Return the (X, Y) coordinate for the center point of the cell that contains the specified text.  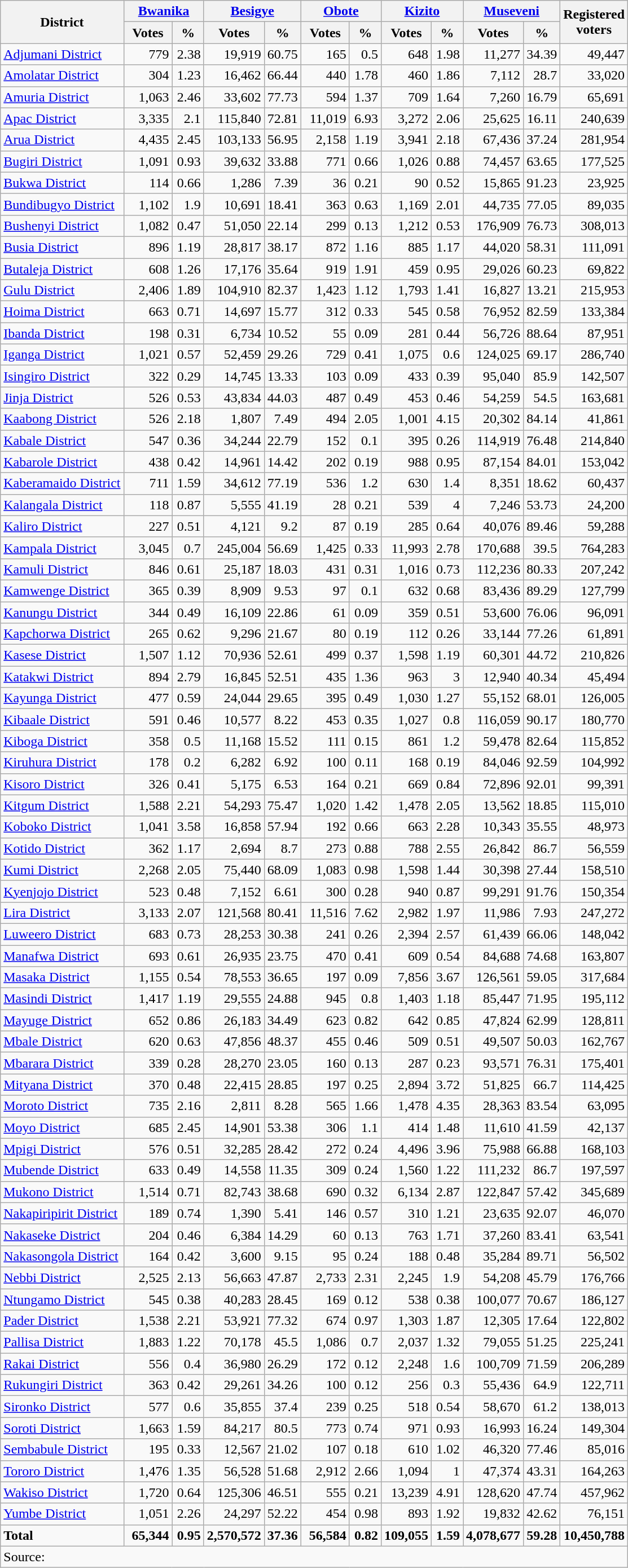
61,439 (493, 934)
Busia District (62, 247)
75,440 (234, 870)
1.41 (447, 290)
87 (325, 526)
33,144 (493, 634)
0.36 (188, 441)
29.26 (282, 355)
69,822 (594, 269)
Kibaale District (62, 720)
594 (325, 97)
124,025 (493, 355)
56.69 (282, 548)
9.53 (282, 591)
Source: (314, 1557)
685 (148, 1127)
23.05 (282, 1063)
210,826 (594, 655)
111 (325, 741)
1.98 (447, 54)
1.32 (447, 1342)
Nakaseke District (62, 1235)
1.91 (365, 269)
Kaberamaido District (62, 483)
75,988 (493, 1149)
2.38 (188, 54)
64.9 (542, 1385)
683 (148, 934)
44,020 (493, 247)
43.31 (542, 1471)
885 (406, 247)
97 (325, 591)
54.5 (542, 398)
138,013 (594, 1407)
963 (406, 677)
2,694 (234, 848)
247,272 (594, 913)
89,035 (594, 204)
Yumbe District (62, 1514)
85,016 (594, 1450)
16,827 (493, 290)
28,253 (234, 934)
Moroto District (62, 1106)
56,584 (325, 1535)
54,259 (493, 398)
24,200 (594, 505)
112,236 (493, 569)
77.05 (542, 204)
225,241 (594, 1342)
35,855 (234, 1407)
8,351 (493, 483)
312 (325, 312)
1,041 (148, 827)
28 (325, 505)
435 (325, 677)
99,291 (493, 891)
547 (148, 441)
125,306 (234, 1492)
Iganga District (62, 355)
77.26 (542, 634)
2.26 (188, 1514)
15.77 (282, 312)
111,091 (594, 247)
Masaka District (62, 977)
90 (406, 183)
27.44 (542, 870)
7,856 (406, 977)
85.9 (542, 376)
1,793 (406, 290)
1,083 (325, 870)
51.68 (282, 1471)
272 (325, 1149)
285 (406, 526)
652 (148, 1020)
176,909 (493, 226)
648 (406, 54)
74,457 (493, 161)
36 (325, 183)
577 (148, 1407)
11,019 (325, 118)
92.01 (542, 784)
14,558 (234, 1170)
470 (325, 956)
82,743 (234, 1192)
0.18 (365, 1450)
70.67 (542, 1299)
Lira District (62, 913)
729 (325, 355)
1,027 (406, 720)
34,612 (234, 483)
846 (148, 569)
11,277 (493, 54)
9.15 (282, 1256)
165 (325, 54)
3.96 (447, 1149)
2,733 (325, 1278)
52.61 (282, 655)
1.6 (447, 1364)
2,570,572 (234, 1535)
49,507 (493, 1042)
1.71 (447, 1235)
53,921 (234, 1321)
74.68 (542, 956)
177,525 (594, 161)
Kamwenge District (62, 591)
1.48 (447, 1127)
115,840 (234, 118)
14,901 (234, 1127)
79,055 (493, 1342)
Bundibugyo District (62, 204)
1,425 (325, 548)
630 (406, 483)
44,735 (493, 204)
2,912 (325, 1471)
35,284 (493, 1256)
47,856 (234, 1042)
2,248 (406, 1364)
2,894 (406, 1085)
1.87 (447, 1321)
128,620 (493, 1492)
1.16 (365, 247)
28,817 (234, 247)
34.39 (542, 54)
771 (325, 161)
632 (406, 591)
76,952 (493, 312)
1,063 (148, 97)
39.5 (542, 548)
339 (148, 1063)
82.59 (542, 312)
6,734 (234, 333)
1.23 (188, 76)
Luweero District (62, 934)
1.92 (447, 1514)
414 (406, 1127)
326 (148, 784)
32,285 (234, 1149)
Kumi District (62, 870)
Kotido District (62, 848)
273 (325, 848)
45.5 (282, 1342)
Koboko District (62, 827)
556 (148, 1364)
47,824 (493, 1020)
2.06 (447, 118)
214,840 (594, 441)
Kizito (422, 11)
Museveni (512, 11)
359 (406, 612)
2,811 (234, 1106)
1,807 (234, 419)
18.62 (542, 483)
1,390 (234, 1213)
84.01 (542, 462)
10,577 (234, 720)
41.19 (282, 505)
Kisoro District (62, 784)
16,109 (234, 612)
576 (148, 1149)
669 (406, 784)
163,681 (594, 398)
114,919 (493, 441)
2.78 (447, 548)
Mbale District (62, 1042)
114 (148, 183)
2.31 (365, 1278)
84.14 (542, 419)
21.67 (282, 634)
4.35 (447, 1106)
29.65 (282, 698)
300 (325, 891)
0.62 (188, 634)
77.19 (282, 483)
345,689 (594, 1192)
58,670 (493, 1407)
56,663 (234, 1278)
11,986 (493, 913)
3.67 (447, 977)
35.64 (282, 269)
281,954 (594, 140)
1.02 (447, 1450)
0.44 (447, 333)
63.65 (542, 161)
82.37 (282, 290)
239 (325, 1407)
56,726 (493, 333)
26,842 (493, 848)
197,597 (594, 1170)
14,697 (234, 312)
2,394 (406, 934)
65,691 (594, 97)
633 (148, 1170)
17,176 (234, 269)
10.52 (282, 333)
1.64 (447, 97)
2.66 (365, 1471)
14.42 (282, 462)
Kampala District (62, 548)
3.72 (447, 1085)
1.86 (447, 76)
7.39 (282, 183)
45,494 (594, 677)
1,212 (406, 226)
148,042 (594, 934)
0.4 (188, 1364)
10,450,788 (594, 1535)
13,562 (493, 805)
24,297 (234, 1514)
Kiruhura District (62, 763)
623 (325, 1020)
28,270 (234, 1063)
0.2 (188, 763)
169 (325, 1299)
35.55 (542, 827)
Kalangala District (62, 505)
370 (148, 1085)
52.22 (282, 1514)
894 (148, 677)
0.23 (447, 1063)
77.46 (542, 1450)
763 (406, 1235)
440 (325, 76)
38.68 (282, 1192)
83,436 (493, 591)
55,436 (493, 1385)
55 (325, 333)
281 (406, 333)
536 (325, 483)
122,802 (594, 1321)
44.03 (282, 398)
28.7 (542, 76)
Kapchorwa District (62, 634)
58.31 (542, 247)
Kyenjojo District (62, 891)
1,020 (325, 805)
47.74 (542, 1492)
454 (325, 1514)
25,625 (493, 118)
104,910 (234, 290)
971 (406, 1428)
1,476 (148, 1471)
0.32 (365, 1192)
Nebbi District (62, 1278)
28.45 (282, 1299)
52.51 (282, 677)
2.46 (188, 97)
945 (325, 999)
256 (406, 1385)
26,183 (234, 1020)
29,555 (234, 999)
7,246 (493, 505)
66.06 (542, 934)
54,208 (493, 1278)
2.79 (188, 677)
100,709 (493, 1364)
13.33 (282, 376)
122,711 (594, 1385)
494 (325, 419)
72.81 (282, 118)
76,151 (594, 1514)
7.49 (282, 419)
21.02 (282, 1450)
Kasese District (62, 655)
50.03 (542, 1042)
1,514 (148, 1192)
60.75 (282, 54)
1,663 (148, 1428)
158,510 (594, 870)
Kayunga District (62, 698)
107 (325, 1450)
11,516 (325, 913)
22.86 (282, 612)
Kanungu District (62, 612)
40,076 (493, 526)
1.36 (365, 677)
47.87 (282, 1278)
8.22 (282, 720)
76.06 (542, 612)
1.1 (365, 1127)
2,158 (325, 140)
61 (325, 612)
1,030 (406, 698)
Gulu District (62, 290)
30,398 (493, 870)
118 (148, 505)
711 (148, 483)
170,688 (493, 548)
16.24 (542, 1428)
26.29 (282, 1364)
788 (406, 848)
4.15 (447, 419)
523 (148, 891)
84,217 (234, 1428)
57.42 (542, 1192)
0.58 (447, 312)
153,042 (594, 462)
265 (148, 634)
5.41 (282, 1213)
43,834 (234, 398)
1,303 (406, 1321)
6.61 (282, 891)
9,296 (234, 634)
0.11 (365, 763)
2,982 (406, 913)
37,260 (493, 1235)
56,528 (234, 1471)
34.26 (282, 1385)
487 (325, 398)
Kiboga District (62, 741)
66.44 (282, 76)
5,555 (234, 505)
304 (148, 76)
241 (325, 934)
Bwanika (164, 11)
0.84 (447, 784)
Arua District (62, 140)
642 (406, 1020)
0.68 (447, 591)
2,525 (148, 1278)
509 (406, 1042)
306 (325, 1127)
1,026 (406, 161)
Kabale District (62, 441)
189 (148, 1213)
87,154 (493, 462)
192 (325, 827)
62.99 (542, 1020)
80.41 (282, 913)
19,919 (234, 54)
84,046 (493, 763)
92.59 (542, 763)
114,425 (594, 1085)
0.97 (365, 1321)
608 (148, 269)
63,541 (594, 1235)
Pader District (62, 1321)
28,363 (493, 1106)
Sironko District (62, 1407)
764,283 (594, 548)
779 (148, 54)
4 (447, 505)
433 (406, 376)
175,401 (594, 1063)
48.37 (282, 1042)
111,232 (493, 1170)
0.37 (365, 655)
23.75 (282, 956)
Bugiri District (62, 161)
16,462 (234, 76)
41,861 (594, 419)
1,286 (234, 183)
6,134 (406, 1192)
100,077 (493, 1299)
16,845 (234, 677)
160 (325, 1063)
51,050 (234, 226)
Nakapiripirit District (62, 1213)
178 (148, 763)
195 (148, 1450)
85,447 (493, 999)
60,301 (493, 655)
565 (325, 1106)
1.89 (188, 290)
52,459 (234, 355)
87,951 (594, 333)
89.29 (542, 591)
308,013 (594, 226)
1,417 (148, 999)
14,961 (234, 462)
9.2 (282, 526)
2.28 (447, 827)
Hoima District (62, 312)
12,940 (493, 677)
Jinja District (62, 398)
0.86 (188, 1020)
146 (325, 1213)
1,423 (325, 290)
63,095 (594, 1106)
12,305 (493, 1321)
15,865 (493, 183)
610 (406, 1450)
41.59 (542, 1127)
65,344 (148, 1535)
22,415 (234, 1085)
15.52 (282, 741)
84,688 (493, 956)
7,260 (493, 97)
1.26 (188, 269)
690 (325, 1192)
53,600 (493, 612)
55,152 (493, 698)
1.97 (447, 913)
0.47 (188, 226)
317,684 (594, 977)
37.36 (282, 1535)
75.47 (282, 805)
80.33 (542, 569)
Mpigi District (62, 1149)
2.07 (188, 913)
287 (406, 1063)
1,075 (406, 355)
2.87 (447, 1192)
Isingiro District (62, 376)
Mukono District (62, 1192)
Nakasongola District (62, 1256)
1,403 (406, 999)
16.79 (542, 97)
207,242 (594, 569)
499 (325, 655)
215,953 (594, 290)
459 (406, 269)
3,045 (148, 548)
Moyo District (62, 1127)
121,568 (234, 913)
66.88 (542, 1149)
2.55 (447, 848)
68.09 (282, 870)
518 (406, 1407)
18.03 (282, 569)
80.5 (282, 1428)
1.78 (365, 76)
1,155 (148, 977)
49,447 (594, 54)
2.16 (188, 1106)
61,891 (594, 634)
78,553 (234, 977)
3 (447, 677)
89.46 (542, 526)
861 (406, 741)
Mayuge District (62, 1020)
82.64 (542, 741)
1.35 (188, 1471)
Rukungiri District (62, 1385)
1,169 (406, 204)
128,811 (594, 1020)
83.41 (542, 1235)
1.21 (447, 1213)
91.76 (542, 891)
431 (325, 569)
103 (325, 376)
8.7 (282, 848)
38.17 (282, 247)
16.11 (542, 118)
Butaleja District (62, 269)
60 (325, 1235)
57.94 (282, 827)
104,992 (594, 763)
142,507 (594, 376)
195,112 (594, 999)
5,175 (234, 784)
872 (325, 247)
988 (406, 462)
538 (406, 1299)
53.73 (542, 505)
344 (148, 612)
Soroti District (62, 1428)
1,051 (148, 1514)
14.29 (282, 1235)
1 (447, 1471)
4,435 (148, 140)
40.34 (542, 677)
3.58 (188, 827)
16,993 (493, 1428)
8,909 (234, 591)
69.17 (542, 355)
93,571 (493, 1063)
7,152 (234, 891)
620 (148, 1042)
1,538 (148, 1321)
13.21 (542, 290)
609 (406, 956)
89.71 (542, 1256)
1,021 (148, 355)
206,289 (594, 1364)
2.01 (447, 204)
Besigye (252, 11)
14,745 (234, 376)
46,320 (493, 1450)
83.54 (542, 1106)
2.57 (447, 934)
Amolatar District (62, 76)
90.17 (542, 720)
30.38 (282, 934)
1,560 (406, 1170)
2,245 (406, 1278)
Kaabong District (62, 419)
674 (325, 1321)
198 (148, 333)
Kaliro District (62, 526)
1.42 (365, 805)
539 (406, 505)
0.52 (447, 183)
66.7 (542, 1085)
16,858 (234, 827)
1,588 (148, 805)
54,293 (234, 805)
299 (325, 226)
95 (325, 1256)
76.73 (542, 226)
202 (325, 462)
34,244 (234, 441)
56,502 (594, 1256)
99,391 (594, 784)
Mubende District (62, 1170)
42,137 (594, 1127)
709 (406, 97)
893 (406, 1514)
Pallisa District (62, 1342)
70,936 (234, 655)
59.28 (542, 1535)
26,935 (234, 956)
11.35 (282, 1170)
76.48 (542, 441)
46,070 (594, 1213)
457,962 (594, 1492)
1,001 (406, 419)
4,121 (234, 526)
186,127 (594, 1299)
45.79 (542, 1278)
152 (325, 441)
358 (148, 741)
1,082 (148, 226)
1.66 (365, 1106)
8.28 (282, 1106)
2,037 (406, 1342)
70,178 (234, 1342)
46.51 (282, 1492)
77.32 (282, 1321)
48,973 (594, 827)
162,767 (594, 1042)
40,283 (234, 1299)
1,094 (406, 1471)
3,133 (148, 913)
23,925 (594, 183)
13,239 (406, 1492)
56.95 (282, 140)
163,807 (594, 956)
176,766 (594, 1278)
Apac District (62, 118)
2.13 (188, 1278)
7,112 (493, 76)
1,016 (406, 569)
3,272 (406, 118)
3,941 (406, 140)
Total (62, 1535)
22.79 (282, 441)
1,883 (148, 1342)
2,268 (148, 870)
61.2 (542, 1407)
60.23 (542, 269)
Obote (341, 11)
1.4 (447, 483)
6.92 (282, 763)
72,896 (493, 784)
109,055 (406, 1535)
0.29 (188, 376)
112 (406, 634)
Rakai District (62, 1364)
245,004 (234, 548)
1,086 (325, 1342)
0.35 (365, 720)
116,059 (493, 720)
1.44 (447, 870)
240,639 (594, 118)
6.53 (282, 784)
33,020 (594, 76)
28.42 (282, 1149)
56,559 (594, 848)
19,832 (493, 1514)
1,507 (148, 655)
42.62 (542, 1514)
39,632 (234, 161)
Bushenyi District (62, 226)
693 (148, 956)
Registeredvoters (594, 22)
286,740 (594, 355)
4.91 (447, 1492)
Ntungamo District (62, 1299)
1,102 (148, 204)
6,384 (234, 1235)
1.27 (447, 698)
Masindi District (62, 999)
591 (148, 720)
438 (148, 462)
36,980 (234, 1364)
1.37 (365, 97)
Sembabule District (62, 1450)
11,610 (493, 1127)
180,770 (594, 720)
95,040 (493, 376)
34.49 (282, 1020)
362 (148, 848)
0.59 (188, 698)
164,263 (594, 1471)
365 (148, 591)
33.88 (282, 161)
460 (406, 76)
6.93 (365, 118)
24.88 (282, 999)
7.62 (365, 913)
71.95 (542, 999)
4,496 (406, 1149)
36.65 (282, 977)
149,304 (594, 1428)
127,799 (594, 591)
67,436 (493, 140)
53.38 (282, 1127)
133,384 (594, 312)
59,288 (594, 526)
11,993 (406, 548)
91.23 (542, 183)
4,078,677 (493, 1535)
17.64 (542, 1321)
Ibanda District (62, 333)
92.07 (542, 1213)
37.24 (542, 140)
6,282 (234, 763)
940 (406, 891)
18.85 (542, 805)
24,044 (234, 698)
Manafwa District (62, 956)
0.3 (447, 1385)
District (62, 22)
2.1 (188, 118)
773 (325, 1428)
126,005 (594, 698)
68.01 (542, 698)
44.72 (542, 655)
25,187 (234, 569)
18.41 (282, 204)
10,343 (493, 827)
96,091 (594, 612)
29,261 (234, 1385)
59,478 (493, 741)
7.93 (542, 913)
59.05 (542, 977)
47,374 (493, 1471)
Mbarara District (62, 1063)
3,600 (234, 1256)
20,302 (493, 419)
1.18 (447, 999)
309 (325, 1170)
168 (406, 763)
477 (148, 698)
1,091 (148, 161)
168,103 (594, 1149)
Bukwa District (62, 183)
60,437 (594, 483)
23,635 (493, 1213)
115,010 (594, 805)
51,825 (493, 1085)
115,852 (594, 741)
103,133 (234, 140)
455 (325, 1042)
Tororo District (62, 1471)
Katakwi District (62, 677)
11,168 (234, 741)
204 (148, 1235)
80 (325, 634)
Wakiso District (62, 1492)
227 (148, 526)
919 (325, 269)
150,354 (594, 891)
3,335 (148, 118)
1,720 (148, 1492)
0.85 (447, 1020)
37.4 (282, 1407)
555 (325, 1492)
Kitgum District (62, 805)
10,691 (234, 204)
77.73 (282, 97)
Amuria District (62, 97)
Mityana District (62, 1085)
Adjumani District (62, 54)
76.31 (542, 1063)
122,847 (493, 1192)
33,602 (234, 97)
22.14 (282, 226)
0.15 (365, 741)
322 (148, 376)
896 (148, 247)
Kamuli District (62, 569)
12,567 (234, 1450)
88.64 (542, 333)
310 (406, 1213)
172 (325, 1364)
71.59 (542, 1364)
188 (406, 1256)
28.85 (282, 1085)
126,561 (493, 977)
51.25 (542, 1342)
735 (148, 1106)
Kabarole District (62, 462)
2,406 (148, 290)
29,026 (493, 269)
